For the text-containing cell, return its midpoint in [X, Y] coordinate format. 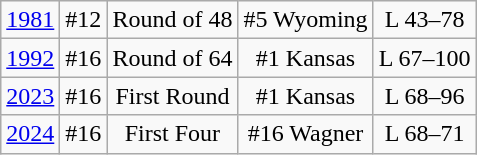
#12 [84, 20]
Round of 48 [172, 20]
First Four [172, 134]
2024 [30, 134]
1981 [30, 20]
L 68–71 [424, 134]
#5 Wyoming [306, 20]
L 67–100 [424, 58]
L 68–96 [424, 96]
First Round [172, 96]
Round of 64 [172, 58]
#16 Wagner [306, 134]
L 43–78 [424, 20]
2023 [30, 96]
1992 [30, 58]
